Provide the (x, y) coordinate of the cell's center where the given text is located.  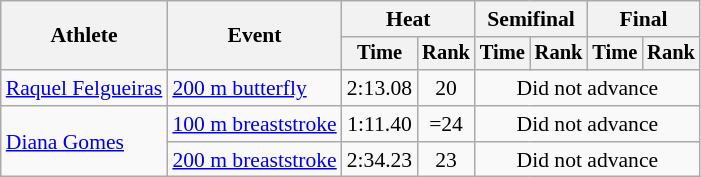
Raquel Felgueiras (84, 88)
20 (446, 88)
1:11.40 (380, 124)
Semifinal (531, 19)
Diana Gomes (84, 142)
=24 (446, 124)
100 m breaststroke (254, 124)
Athlete (84, 36)
Heat (408, 19)
Event (254, 36)
200 m butterfly (254, 88)
2:13.08 (380, 88)
Final (643, 19)
